Locate the cell with the specified text and output its (x, y) center coordinate. 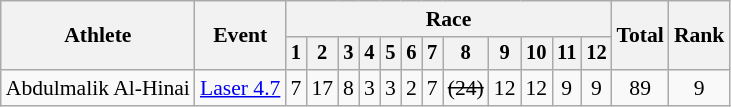
Rank (700, 36)
Race (448, 19)
Laser 4.7 (240, 88)
5 (390, 54)
11 (566, 54)
17 (322, 88)
4 (370, 54)
(24) (466, 88)
6 (412, 54)
Event (240, 36)
10 (536, 54)
1 (296, 54)
Athlete (98, 36)
Total (640, 36)
89 (640, 88)
Abdulmalik Al-Hinai (98, 88)
